Provide the [x, y] coordinate of the cell's center where the given text is located.  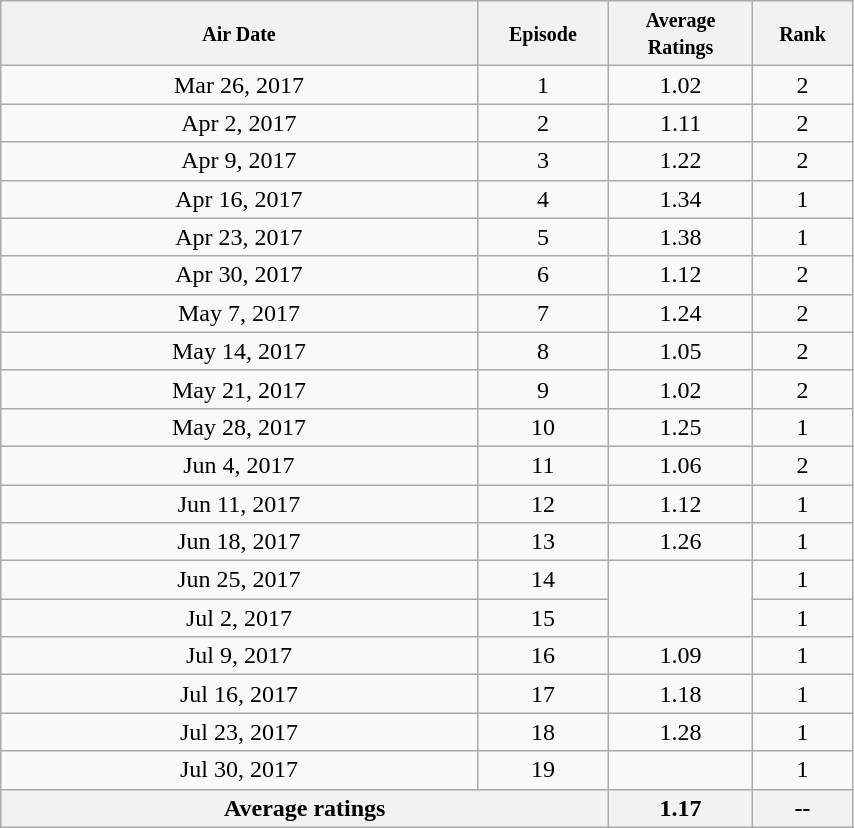
Apr 23, 2017 [239, 237]
Apr 30, 2017 [239, 275]
1.34 [681, 199]
Jul 30, 2017 [239, 770]
1.38 [681, 237]
19 [543, 770]
Jul 16, 2017 [239, 694]
1.24 [681, 313]
1.06 [681, 465]
3 [543, 161]
14 [543, 580]
4 [543, 199]
12 [543, 503]
1.26 [681, 542]
Jun 25, 2017 [239, 580]
7 [543, 313]
1.18 [681, 694]
16 [543, 656]
17 [543, 694]
Average Ratings [681, 34]
Jul 2, 2017 [239, 618]
Rank [803, 34]
Apr 9, 2017 [239, 161]
1.28 [681, 732]
Jun 11, 2017 [239, 503]
1.17 [681, 808]
Jul 9, 2017 [239, 656]
Average ratings [305, 808]
11 [543, 465]
May 7, 2017 [239, 313]
5 [543, 237]
Air Date [239, 34]
1.09 [681, 656]
Jun 18, 2017 [239, 542]
Jul 23, 2017 [239, 732]
6 [543, 275]
Mar 26, 2017 [239, 85]
May 14, 2017 [239, 351]
Apr 16, 2017 [239, 199]
Episode [543, 34]
13 [543, 542]
10 [543, 427]
1.11 [681, 123]
-- [803, 808]
15 [543, 618]
1.25 [681, 427]
1.22 [681, 161]
18 [543, 732]
9 [543, 389]
May 28, 2017 [239, 427]
8 [543, 351]
May 21, 2017 [239, 389]
Jun 4, 2017 [239, 465]
Apr 2, 2017 [239, 123]
1.05 [681, 351]
